Extract the (X, Y) coordinate from the center of the cell holding the provided text.  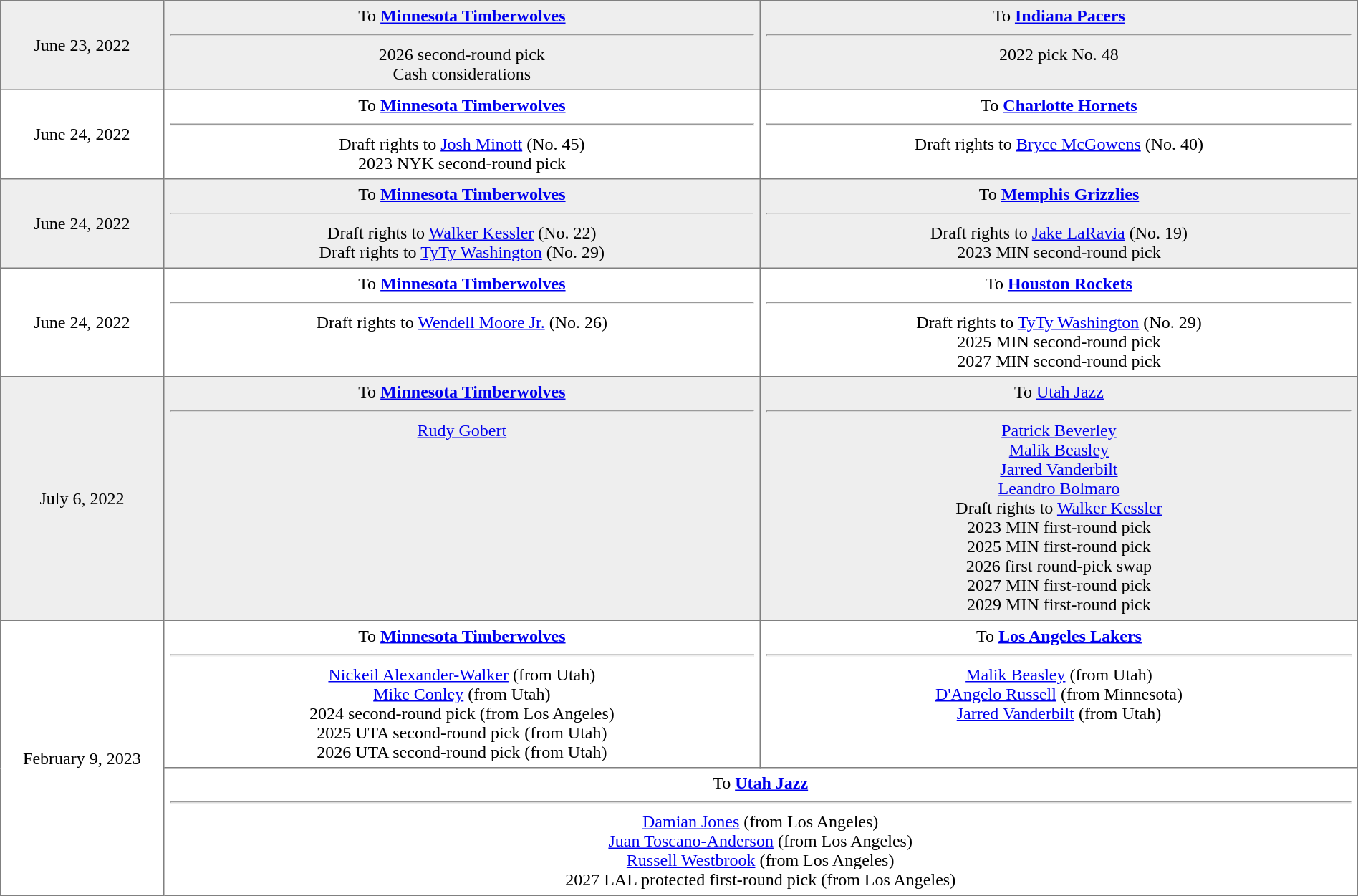
To Minnesota TimberwolvesDraft rights to Josh Minott (No. 45)2023 NYK second-round pick (462, 134)
July 6, 2022 (82, 498)
To Los Angeles LakersMalik Beasley (from Utah)D'Angelo Russell (from Minnesota)Jarred Vanderbilt (from Utah) (1059, 694)
To Minnesota Timberwolves2026 second-round pickCash considerations (462, 45)
To Minnesota TimberwolvesDraft rights to Wendell Moore Jr. (No. 26) (462, 322)
February 9, 2023 (82, 758)
To Indiana Pacers2022 pick No. 48 (1059, 45)
To Charlotte HornetsDraft rights to Bryce McGowens (No. 40) (1059, 134)
To Memphis GrizzliesDraft rights to Jake LaRavia (No. 19)2023 MIN second-round pick (1059, 223)
To Minnesota TimberwolvesRudy Gobert (462, 498)
To Houston RocketsDraft rights to TyTy Washington (No. 29)2025 MIN second-round pick2027 MIN second-round pick (1059, 322)
June 23, 2022 (82, 45)
To Minnesota TimberwolvesDraft rights to Walker Kessler (No. 22)Draft rights to TyTy Washington (No. 29) (462, 223)
